Detect which cell encompasses the target text, then output its [X, Y] center coordinate. 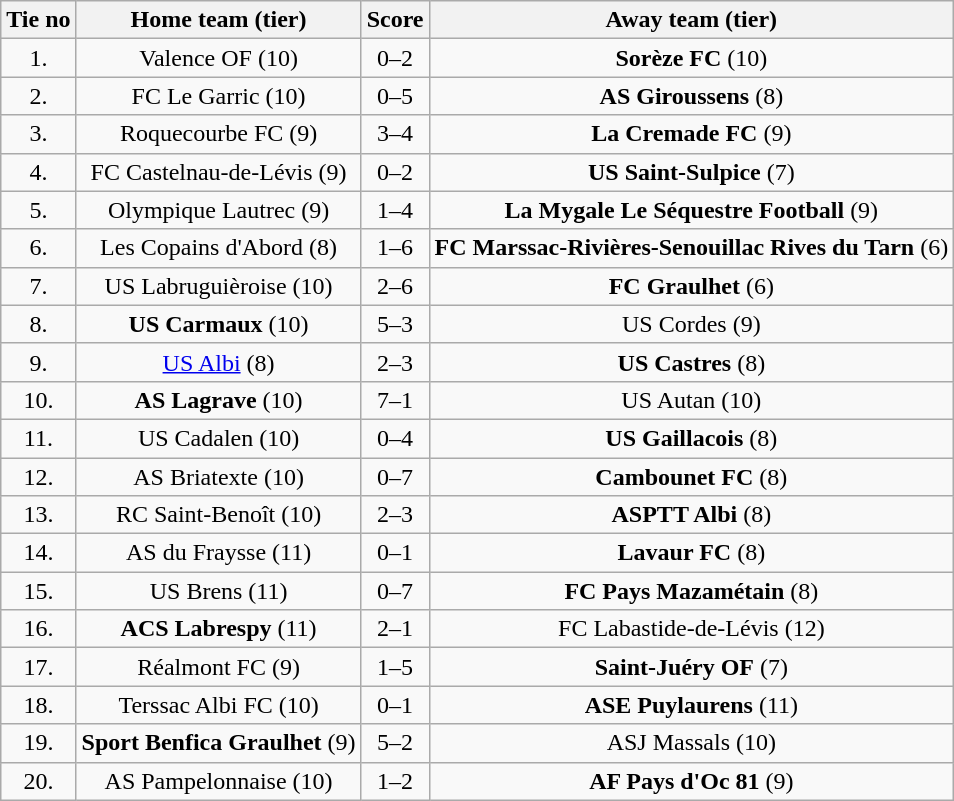
AS Lagrave (10) [218, 400]
0–5 [395, 96]
Lavaur FC (8) [692, 553]
20. [38, 781]
12. [38, 477]
1–6 [395, 248]
2–1 [395, 629]
Sport Benfica Graulhet (9) [218, 743]
16. [38, 629]
13. [38, 515]
1–5 [395, 667]
ASE Puylaurens (11) [692, 705]
15. [38, 591]
La Cremade FC (9) [692, 134]
1–2 [395, 781]
3. [38, 134]
AS Pampelonnaise (10) [218, 781]
11. [38, 438]
Away team (tier) [692, 20]
Sorèze FC (10) [692, 58]
10. [38, 400]
19. [38, 743]
Valence OF (10) [218, 58]
FC Pays Mazamétain (8) [692, 591]
AF Pays d'Oc 81 (9) [692, 781]
Roquecourbe FC (9) [218, 134]
2. [38, 96]
Olympique Lautrec (9) [218, 210]
17. [38, 667]
US Gaillacois (8) [692, 438]
9. [38, 362]
0–4 [395, 438]
5–2 [395, 743]
Réalmont FC (9) [218, 667]
Score [395, 20]
14. [38, 553]
4. [38, 172]
Cambounet FC (8) [692, 477]
US Castres (8) [692, 362]
AS Briatexte (10) [218, 477]
ASPTT Albi (8) [692, 515]
2–6 [395, 286]
FC Castelnau-de-Lévis (9) [218, 172]
ASJ Massals (10) [692, 743]
3–4 [395, 134]
US Saint-Sulpice (7) [692, 172]
FC Le Garric (10) [218, 96]
7. [38, 286]
AS du Fraysse (11) [218, 553]
FC Labastide-de-Lévis (12) [692, 629]
US Cadalen (10) [218, 438]
US Albi (8) [218, 362]
US Cordes (9) [692, 324]
Saint-Juéry OF (7) [692, 667]
5. [38, 210]
6. [38, 248]
La Mygale Le Séquestre Football (9) [692, 210]
18. [38, 705]
ACS Labrespy (11) [218, 629]
RC Saint-Benoît (10) [218, 515]
8. [38, 324]
Tie no [38, 20]
7–1 [395, 400]
Terssac Albi FC (10) [218, 705]
5–3 [395, 324]
FC Graulhet (6) [692, 286]
1–4 [395, 210]
Les Copains d'Abord (8) [218, 248]
AS Giroussens (8) [692, 96]
US Brens (11) [218, 591]
FC Marssac-Rivières-Senouillac Rives du Tarn (6) [692, 248]
1. [38, 58]
US Labruguièroise (10) [218, 286]
US Autan (10) [692, 400]
US Carmaux (10) [218, 324]
Home team (tier) [218, 20]
